Extract the [X, Y] coordinate from the center of the cell holding the provided text.  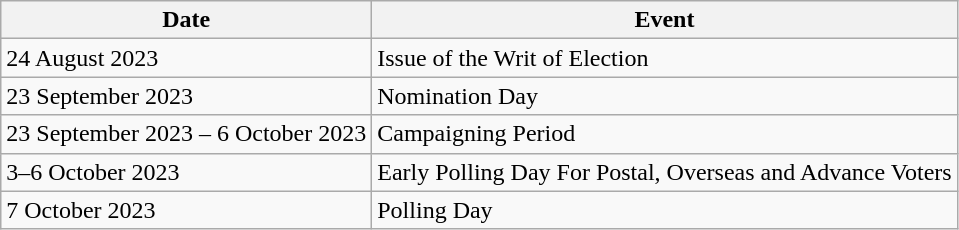
3–6 October 2023 [186, 172]
Date [186, 20]
23 September 2023 [186, 96]
24 August 2023 [186, 58]
Campaigning Period [664, 134]
23 September 2023 – 6 October 2023 [186, 134]
Issue of the Writ of Election [664, 58]
Event [664, 20]
Polling Day [664, 210]
Early Polling Day For Postal, Overseas and Advance Voters [664, 172]
Nomination Day [664, 96]
7 October 2023 [186, 210]
